Search for the cell housing the specified text and yield its (X, Y) center coordinate. 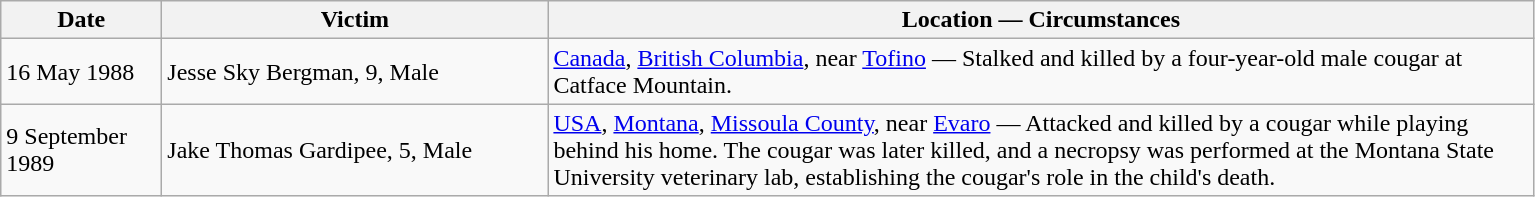
Date (82, 20)
Jake Thomas Gardipee, 5, Male (355, 150)
9 September 1989 (82, 150)
Canada, British Columbia, near Tofino — Stalked and killed by a four-year-old male cougar at Catface Mountain. (1041, 72)
Location — Circumstances (1041, 20)
Victim (355, 20)
Jesse Sky Bergman, 9, Male (355, 72)
16 May 1988 (82, 72)
